Output the (X, Y) coordinate of the center of the cell containing the given text.  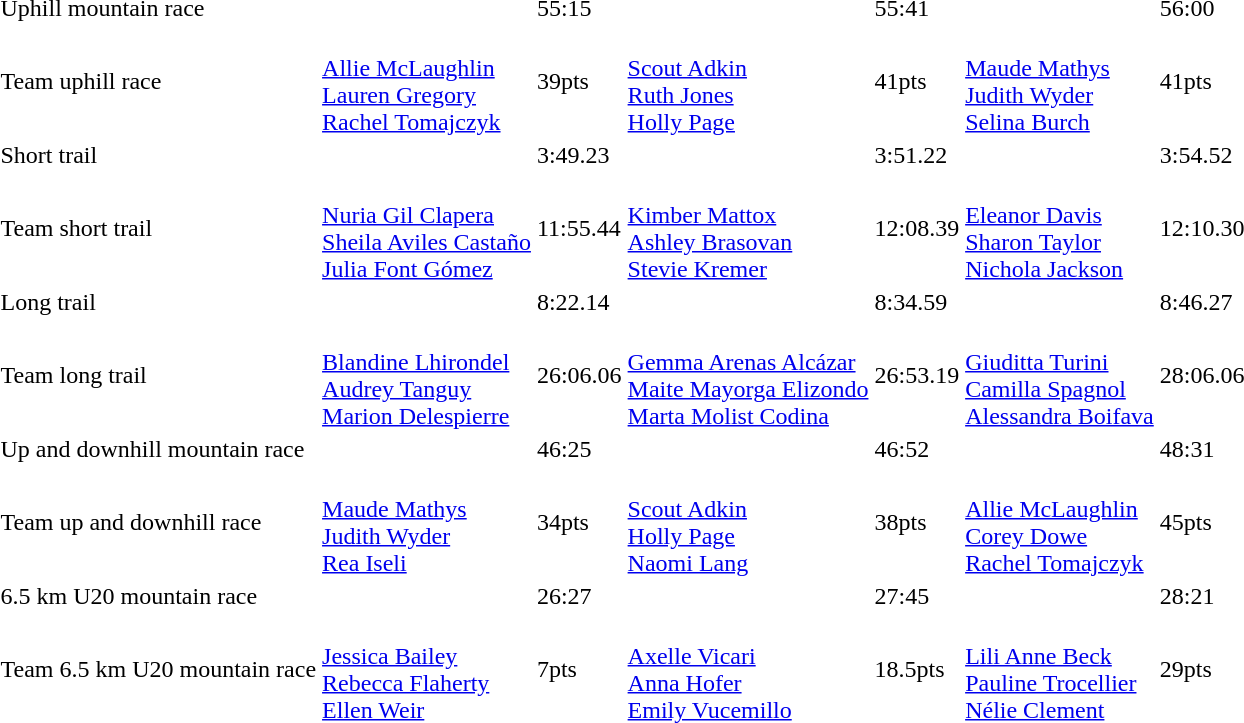
Kimber MattoxAshley BrasovanStevie Kremer (748, 228)
Maude MathysJudith WyderRea Iseli (427, 522)
38pts (917, 522)
26:27 (579, 596)
Eleanor DavisSharon TaylorNichola Jackson (1060, 228)
8:22.14 (579, 302)
Allie McLaughlinLauren GregoryRachel Tomajczyk (427, 82)
46:25 (579, 449)
Maude MathysJudith WyderSelina Burch (1060, 82)
27:45 (917, 596)
46:52 (917, 449)
41pts (917, 82)
8:34.59 (917, 302)
26:06.06 (579, 376)
12:08.39 (917, 228)
Nuria Gil ClaperaSheila Aviles CastañoJulia Font Gómez (427, 228)
Giuditta TuriniCamilla SpagnolAlessandra Boifava (1060, 376)
Scout AdkinRuth JonesHolly Page (748, 82)
11:55.44 (579, 228)
Allie McLaughlinCorey DoweRachel Tomajczyk (1060, 522)
3:51.22 (917, 155)
34pts (579, 522)
26:53.19 (917, 376)
39pts (579, 82)
Scout AdkinHolly PageNaomi Lang (748, 522)
Gemma Arenas AlcázarMaite Mayorga ElizondoMarta Molist Codina (748, 376)
3:49.23 (579, 155)
Blandine LhirondelAudrey TanguyMarion Delespierre (427, 376)
